Scan for the cell matching the given text and deliver its (x, y) coordinate at center. 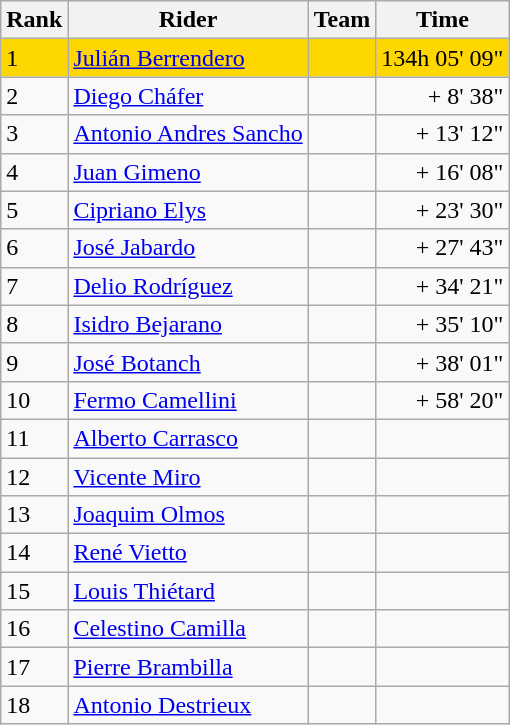
7 (34, 286)
Rank (34, 20)
Rider (188, 20)
16 (34, 629)
+ 13' 12" (442, 134)
+ 27' 43" (442, 248)
Pierre Brambilla (188, 667)
José Jabardo (188, 248)
+ 34' 21" (442, 286)
Antonio Andres Sancho (188, 134)
9 (34, 362)
+ 58' 20" (442, 400)
Isidro Bejarano (188, 324)
15 (34, 591)
Vicente Miro (188, 477)
+ 38' 01" (442, 362)
Delio Rodríguez (188, 286)
11 (34, 438)
10 (34, 400)
Cipriano Elys (188, 210)
Louis Thiétard (188, 591)
Joaquim Olmos (188, 515)
René Vietto (188, 553)
134h 05' 09" (442, 58)
2 (34, 96)
+ 16' 08" (442, 172)
Time (442, 20)
+ 8' 38" (442, 96)
1 (34, 58)
Alberto Carrasco (188, 438)
Diego Cháfer (188, 96)
3 (34, 134)
5 (34, 210)
4 (34, 172)
Juan Gimeno (188, 172)
13 (34, 515)
Julián Berrendero (188, 58)
Team (342, 20)
14 (34, 553)
8 (34, 324)
12 (34, 477)
+ 23' 30" (442, 210)
18 (34, 705)
Celestino Camilla (188, 629)
José Botanch (188, 362)
Fermo Camellini (188, 400)
17 (34, 667)
6 (34, 248)
Antonio Destrieux (188, 705)
+ 35' 10" (442, 324)
